Return the (X, Y) coordinate for the center point of the cell that contains the specified text.  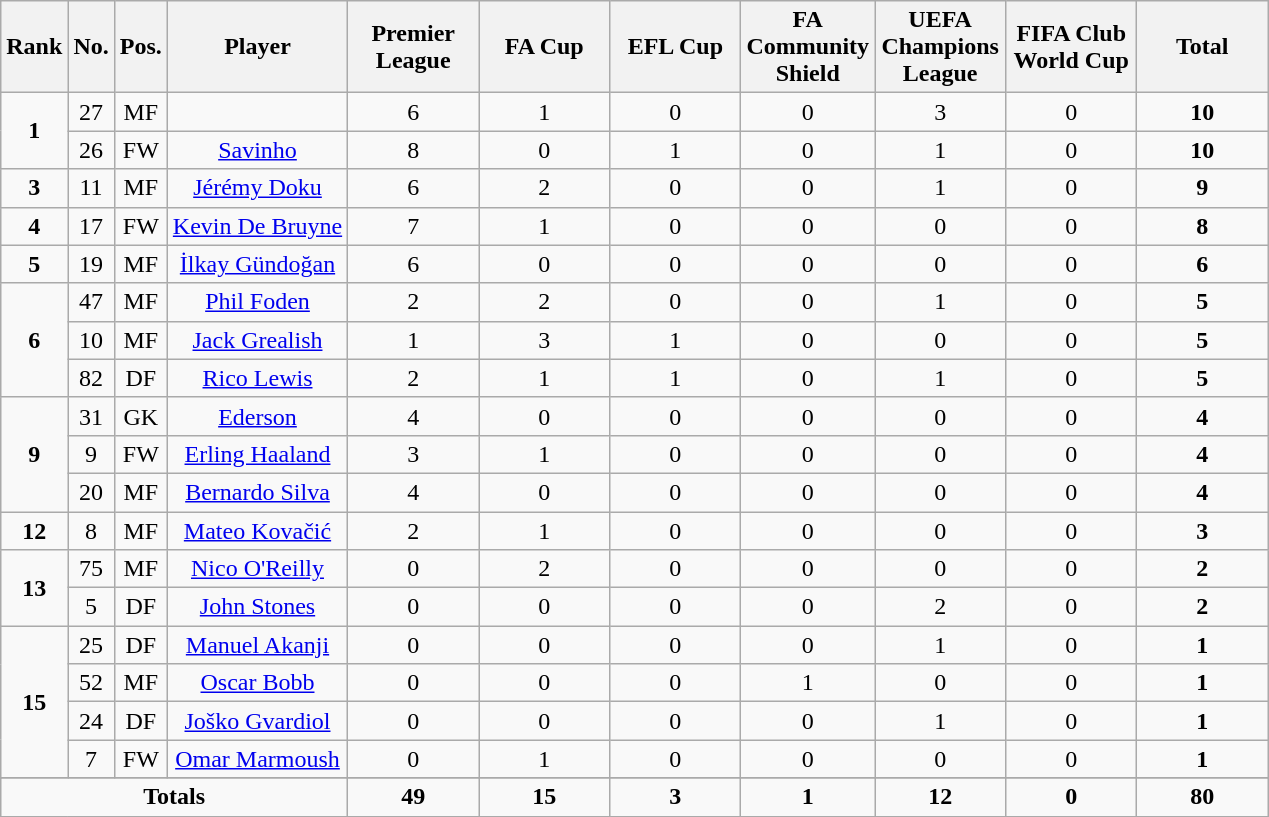
Phil Foden (257, 302)
İlkay Gündoğan (257, 264)
Nico O'Reilly (257, 569)
52 (91, 683)
Ederson (257, 416)
17 (91, 226)
EFL Cup (676, 47)
Total (1202, 47)
UEFA Champions League (940, 47)
FA Cup (544, 47)
80 (1202, 797)
49 (414, 797)
82 (91, 378)
Erling Haaland (257, 454)
Rico Lewis (257, 378)
Oscar Bobb (257, 683)
Bernardo Silva (257, 492)
Omar Marmoush (257, 759)
Pos. (140, 47)
26 (91, 150)
Premier League (414, 47)
No. (91, 47)
75 (91, 569)
Manuel Akanji (257, 645)
47 (91, 302)
31 (91, 416)
19 (91, 264)
20 (91, 492)
27 (91, 112)
John Stones (257, 607)
Jack Grealish (257, 340)
Totals (174, 797)
Player (257, 47)
Rank (34, 47)
FA Community Shield (808, 47)
25 (91, 645)
Joško Gvardiol (257, 721)
24 (91, 721)
Savinho (257, 150)
Kevin De Bruyne (257, 226)
13 (34, 588)
Mateo Kovačić (257, 531)
FIFA Club World Cup (1072, 47)
Jérémy Doku (257, 188)
GK (140, 416)
11 (91, 188)
